Scan for the cell matching the given text and deliver its [x, y] coordinate at center. 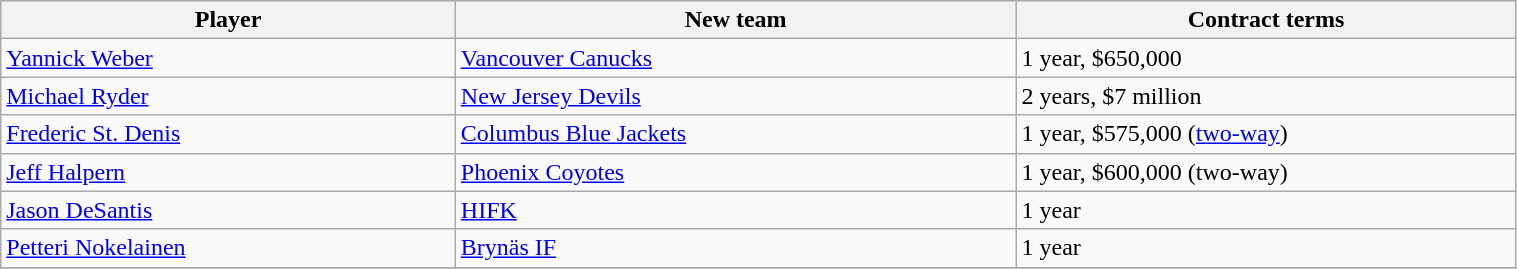
Vancouver Canucks [736, 58]
Yannick Weber [228, 58]
New Jersey Devils [736, 96]
Michael Ryder [228, 96]
Player [228, 20]
2 years, $7 million [1266, 96]
HIFK [736, 210]
1 year, $650,000 [1266, 58]
Frederic St. Denis [228, 134]
1 year, $575,000 (two-way) [1266, 134]
Contract terms [1266, 20]
Jeff Halpern [228, 172]
Petteri Nokelainen [228, 248]
Phoenix Coyotes [736, 172]
1 year, $600,000 (two-way) [1266, 172]
New team [736, 20]
Jason DeSantis [228, 210]
Brynäs IF [736, 248]
Columbus Blue Jackets [736, 134]
